Provide the [X, Y] coordinate of the cell's center where the given text is located.  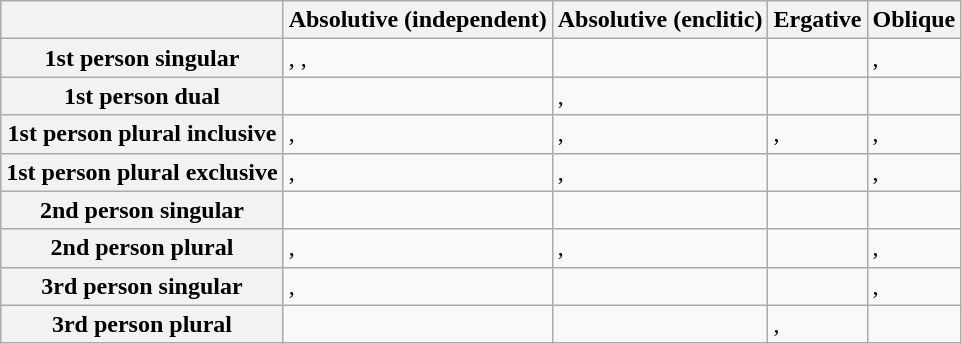
1st person plural exclusive [142, 172]
Ergative [818, 20]
, , [418, 58]
1st person singular [142, 58]
1st person plural inclusive [142, 134]
2nd person singular [142, 210]
3rd person singular [142, 286]
3rd person plural [142, 324]
1st person dual [142, 96]
2nd person plural [142, 248]
Absolutive (enclitic) [660, 20]
Absolutive (independent) [418, 20]
Oblique [914, 20]
